Provide the [X, Y] coordinate of the cell's center where the given text is located.  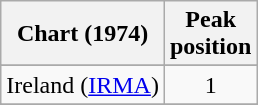
Peakposition [210, 34]
Chart (1974) [83, 34]
Ireland (IRMA) [83, 85]
1 [210, 85]
